Find where the given text appears and provide that cell's center as (x, y) coordinate. 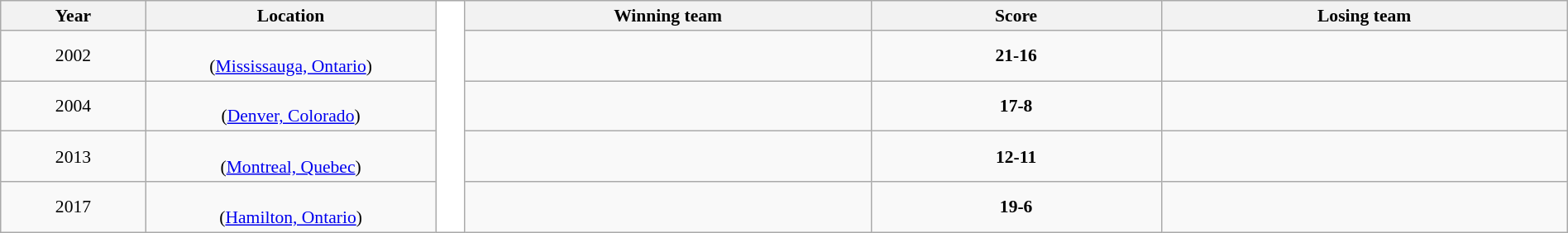
2002 (73, 56)
19-6 (1016, 207)
Winning team (668, 16)
(Denver, Colorado) (291, 106)
2013 (73, 157)
(Mississauga, Ontario) (291, 56)
(Montreal, Quebec) (291, 157)
17-8 (1016, 106)
2017 (73, 207)
2004 (73, 106)
21-16 (1016, 56)
Year (73, 16)
Location (291, 16)
Losing team (1365, 16)
Score (1016, 16)
12-11 (1016, 157)
(Hamilton, Ontario) (291, 207)
